Locate the cell with the specified text and output its (x, y) center coordinate. 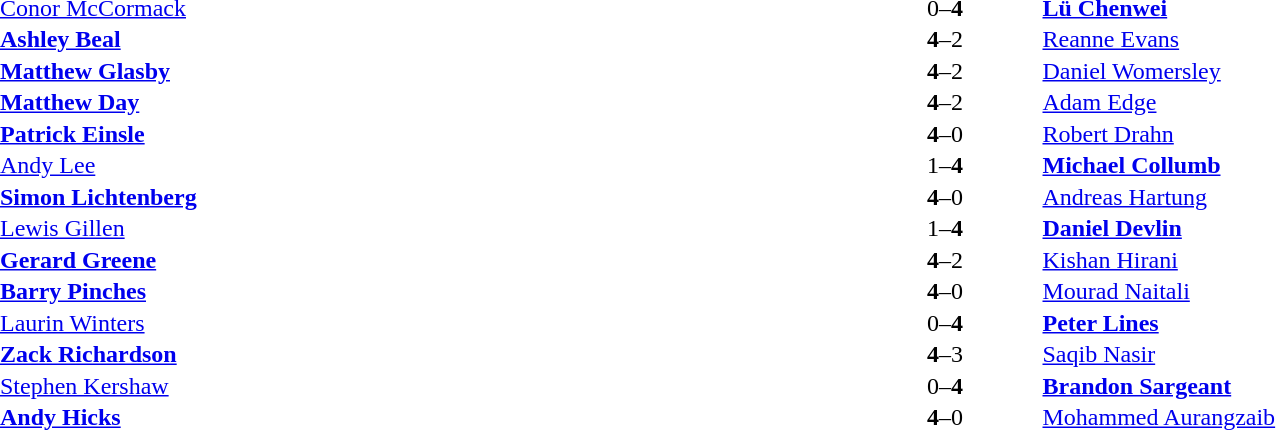
4–3 (944, 355)
